Scan for the cell matching the given text and deliver its (x, y) coordinate at center. 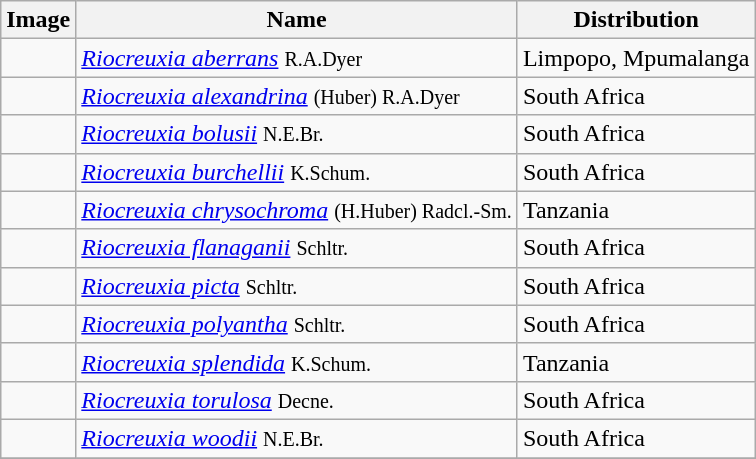
Riocreuxia picta Schltr. (297, 286)
Riocreuxia aberrans R.A.Dyer (297, 58)
Riocreuxia chrysochroma (H.Huber) Radcl.-Sm. (297, 210)
Riocreuxia splendida K.Schum. (297, 362)
Riocreuxia torulosa Decne. (297, 400)
Riocreuxia polyantha Schltr. (297, 324)
Limpopo, Mpumalanga (636, 58)
Riocreuxia bolusii N.E.Br. (297, 134)
Riocreuxia woodii N.E.Br. (297, 438)
Distribution (636, 20)
Riocreuxia alexandrina (Huber) R.A.Dyer (297, 96)
Riocreuxia flanaganii Schltr. (297, 248)
Image (38, 20)
Name (297, 20)
Riocreuxia burchellii K.Schum. (297, 172)
